Search for the cell housing the specified text and yield its [X, Y] center coordinate. 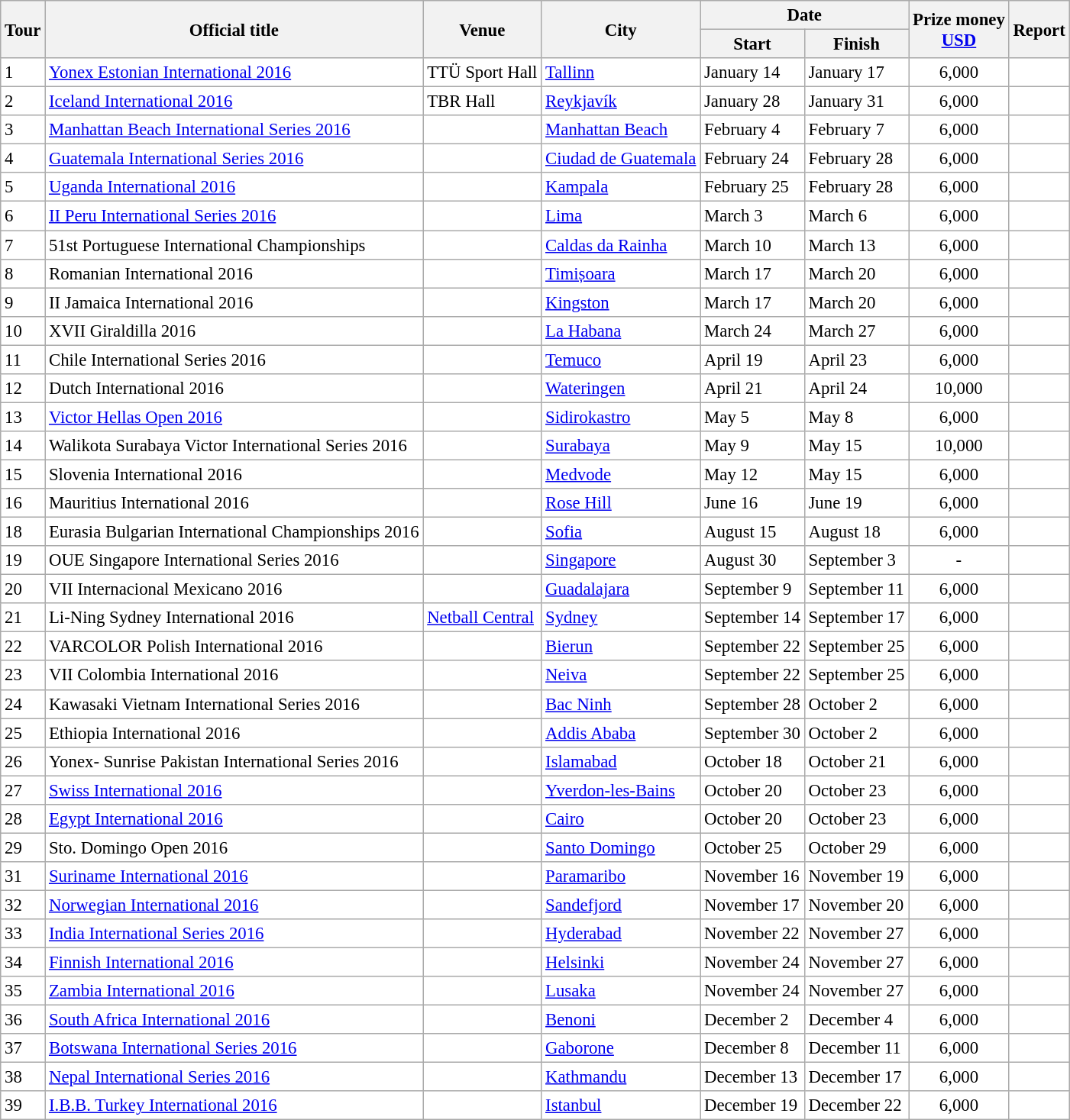
March 3 [752, 216]
32 [23, 905]
Yverdon-les-Bains [621, 790]
35 [23, 991]
Gaborone [621, 1048]
1 [23, 73]
Surabaya [621, 446]
Sandefjord [621, 905]
15 [23, 474]
March 6 [856, 216]
September 30 [752, 733]
11 [23, 360]
36 [23, 1020]
Zambia International 2016 [234, 991]
18 [23, 532]
13 [23, 417]
Bierun [621, 647]
March 27 [856, 331]
Helsinki [621, 963]
21 [23, 618]
29 [23, 847]
June 19 [856, 503]
28 [23, 819]
Netball Central [483, 618]
34 [23, 963]
November 17 [752, 905]
10 [23, 331]
Kathmandu [621, 1077]
33 [23, 934]
31 [23, 876]
Wateringen [621, 389]
24 [23, 704]
November 20 [856, 905]
Ethiopia International 2016 [234, 733]
3 [23, 130]
Neiva [621, 676]
Addis Ababa [621, 733]
25 [23, 733]
Sofia [621, 532]
Temuco [621, 360]
Paramaribo [621, 876]
September 14 [752, 618]
September 3 [856, 560]
Ciudad de Guatemala [621, 159]
Suriname International 2016 [234, 876]
August 15 [752, 532]
Bac Ninh [621, 704]
April 19 [752, 360]
4 [23, 159]
Botswana International Series 2016 [234, 1048]
Iceland International 2016 [234, 102]
November 16 [752, 876]
23 [23, 676]
February 4 [752, 130]
October 21 [856, 761]
February 7 [856, 130]
Sidirokastro [621, 417]
Guadalajara [621, 589]
VII Internacional Mexicano 2016 [234, 589]
Hyderabad [621, 934]
Egypt International 2016 [234, 819]
26 [23, 761]
Caldas da Rainha [621, 245]
May 8 [856, 417]
Guatemala International Series 2016 [234, 159]
II Jamaica International 2016 [234, 302]
South Africa International 2016 [234, 1020]
Kingston [621, 302]
Cairo [621, 819]
Sydney [621, 618]
Islamabad [621, 761]
Dutch International 2016 [234, 389]
Yonex- Sunrise Pakistan International Series 2016 [234, 761]
14 [23, 446]
Santo Domingo [621, 847]
Prize money USD [959, 29]
51st Portuguese International Championships [234, 245]
August 30 [752, 560]
Rose Hill [621, 503]
Slovenia International 2016 [234, 474]
December 13 [752, 1077]
Reykjavík [621, 102]
Norwegian International 2016 [234, 905]
December 11 [856, 1048]
Lima [621, 216]
VARCOLOR Polish International 2016 [234, 647]
April 24 [856, 389]
March 13 [856, 245]
October 29 [856, 847]
Victor Hellas Open 2016 [234, 417]
Official title [234, 29]
VII Colombia International 2016 [234, 676]
Li-Ning Sydney International 2016 [234, 618]
6 [23, 216]
Finnish International 2016 [234, 963]
Walikota Surabaya Victor International Series 2016 [234, 446]
Romanian International 2016 [234, 273]
9 [23, 302]
OUE Singapore International Series 2016 [234, 560]
September 28 [752, 704]
August 18 [856, 532]
5 [23, 187]
December 2 [752, 1020]
Finish [856, 44]
March 24 [752, 331]
Report [1039, 29]
- [959, 560]
16 [23, 503]
Chile International Series 2016 [234, 360]
City [621, 29]
December 4 [856, 1020]
Nepal International Series 2016 [234, 1077]
April 21 [752, 389]
Sto. Domingo Open 2016 [234, 847]
Eurasia Bulgarian International Championships 2016 [234, 532]
Start [752, 44]
January 28 [752, 102]
Medvode [621, 474]
Kawasaki Vietnam International Series 2016 [234, 704]
Benoni [621, 1020]
October 25 [752, 847]
8 [23, 273]
December 8 [752, 1048]
XVII Giraldilla 2016 [234, 331]
Mauritius International 2016 [234, 503]
Date [805, 15]
March 10 [752, 245]
November 22 [752, 934]
June 16 [752, 503]
La Habana [621, 331]
27 [23, 790]
Yonex Estonian International 2016 [234, 73]
April 23 [856, 360]
2 [23, 102]
September 9 [752, 589]
November 19 [856, 876]
TBR Hall [483, 102]
19 [23, 560]
12 [23, 389]
Kampala [621, 187]
Timișoara [621, 273]
20 [23, 589]
Manhattan Beach [621, 130]
January 14 [752, 73]
January 31 [856, 102]
December 17 [856, 1077]
22 [23, 647]
May 12 [752, 474]
Singapore [621, 560]
Manhattan Beach International Series 2016 [234, 130]
37 [23, 1048]
Tallinn [621, 73]
May 9 [752, 446]
May 5 [752, 417]
India International Series 2016 [234, 934]
September 11 [856, 589]
Uganda International 2016 [234, 187]
Swiss International 2016 [234, 790]
February 25 [752, 187]
February 24 [752, 159]
Tour [23, 29]
January 17 [856, 73]
Venue [483, 29]
September 17 [856, 618]
38 [23, 1077]
TTÜ Sport Hall [483, 73]
Lusaka [621, 991]
7 [23, 245]
October 18 [752, 761]
II Peru International Series 2016 [234, 216]
